Determine the [x, y] coordinate at the center of the cell enclosing the given text.  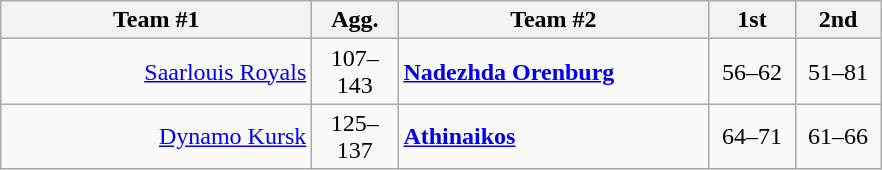
107–143 [355, 72]
Team #1 [156, 20]
61–66 [838, 136]
Nadezhda Orenburg [554, 72]
64–71 [752, 136]
Team #2 [554, 20]
125–137 [355, 136]
Saarlouis Royals [156, 72]
Athinaikos [554, 136]
Dynamo Kursk [156, 136]
56–62 [752, 72]
Agg. [355, 20]
1st [752, 20]
2nd [838, 20]
51–81 [838, 72]
